Capture the cell that displays the provided text and extract its (X, Y) central coordinate. 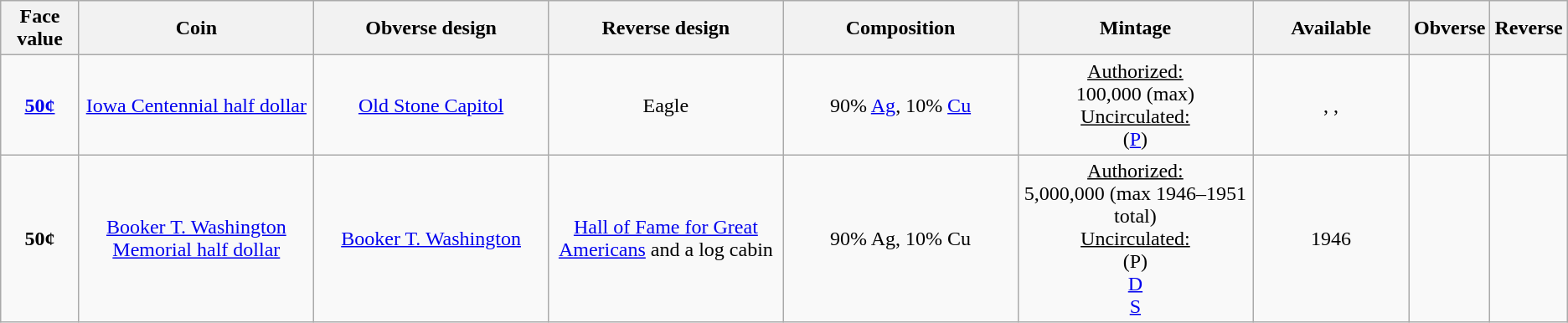
Reverse design (666, 28)
Face value (40, 28)
Authorized:5,000,000 (max 1946–1951 total)Uncirculated: (P) D S (1135, 238)
Coin (196, 28)
Eagle (666, 105)
Authorized:100,000 (max)Uncirculated: (P) (1135, 105)
Mintage (1135, 28)
1946 (1332, 238)
Reverse (1529, 28)
Booker T. Washington Memorial half dollar (196, 238)
Composition (900, 28)
, , (1332, 105)
Obverse design (431, 28)
Old Stone Capitol (431, 105)
Booker T. Washington (431, 238)
Iowa Centennial half dollar (196, 105)
Available (1332, 28)
Obverse (1450, 28)
Hall of Fame for Great Americans and a log cabin (666, 238)
